From the cell containing the given text, extract its center point as [X, Y] coordinate. 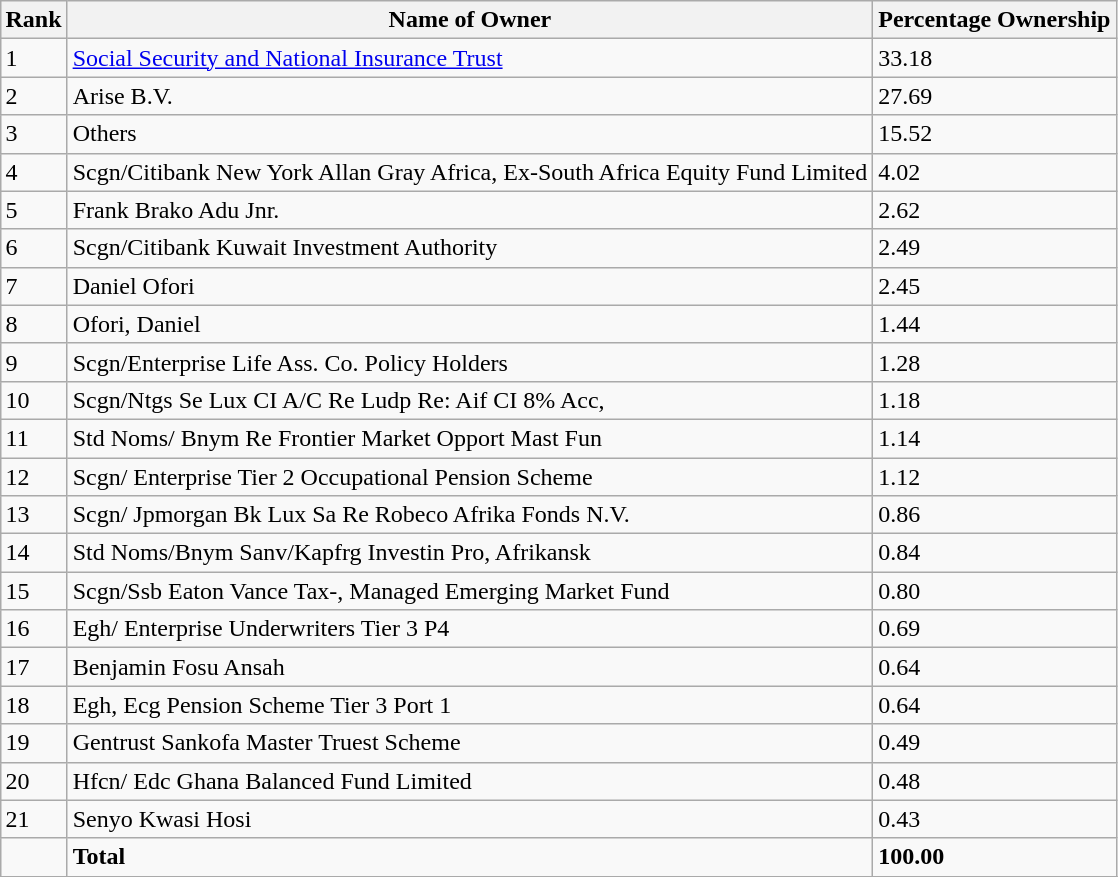
0.49 [994, 743]
21 [34, 819]
0.84 [994, 553]
9 [34, 362]
12 [34, 477]
100.00 [994, 857]
Gentrust Sankofa Master Truest Scheme [470, 743]
1.18 [994, 400]
Name of Owner [470, 20]
2 [34, 96]
1.12 [994, 477]
19 [34, 743]
Rank [34, 20]
0.48 [994, 781]
15 [34, 591]
Scgn/Enterprise Life Ass. Co. Policy Holders [470, 362]
3 [34, 134]
13 [34, 515]
1.28 [994, 362]
Scgn/ Jpmorgan Bk Lux Sa Re Robeco Afrika Fonds N.V. [470, 515]
Frank Brako Adu Jnr. [470, 210]
27.69 [994, 96]
0.69 [994, 629]
18 [34, 705]
33.18 [994, 58]
1.44 [994, 324]
Std Noms/Bnym Sanv/Kapfrg Investin Pro, Afrikansk [470, 553]
Scgn/Citibank Kuwait Investment Authority [470, 248]
Arise B.V. [470, 96]
10 [34, 400]
0.80 [994, 591]
Social Security and National Insurance Trust [470, 58]
Total [470, 857]
Scgn/Ntgs Se Lux CI A/C Re Ludp Re: Aif CI 8% Acc, [470, 400]
6 [34, 248]
11 [34, 438]
14 [34, 553]
4 [34, 172]
Std Noms/ Bnym Re Frontier Market Opport Mast Fun [470, 438]
5 [34, 210]
0.43 [994, 819]
Hfcn/ Edc Ghana Balanced Fund Limited [470, 781]
15.52 [994, 134]
Senyo Kwasi Hosi [470, 819]
Egh, Ecg Pension Scheme Tier 3 Port 1 [470, 705]
16 [34, 629]
0.86 [994, 515]
1 [34, 58]
Benjamin Fosu Ansah [470, 667]
7 [34, 286]
2.49 [994, 248]
1.14 [994, 438]
20 [34, 781]
Percentage Ownership [994, 20]
Egh/ Enterprise Underwriters Tier 3 P4 [470, 629]
17 [34, 667]
Others [470, 134]
8 [34, 324]
Ofori, Daniel [470, 324]
4.02 [994, 172]
Scgn/Citibank New York Allan Gray Africa, Ex-South Africa Equity Fund Limited [470, 172]
Scgn/ Enterprise Tier 2 Occupational Pension Scheme [470, 477]
Scgn/Ssb Eaton Vance Tax-, Managed Emerging Market Fund [470, 591]
Daniel Ofori [470, 286]
2.62 [994, 210]
2.45 [994, 286]
